Scan for the cell matching the given text and deliver its [X, Y] coordinate at center. 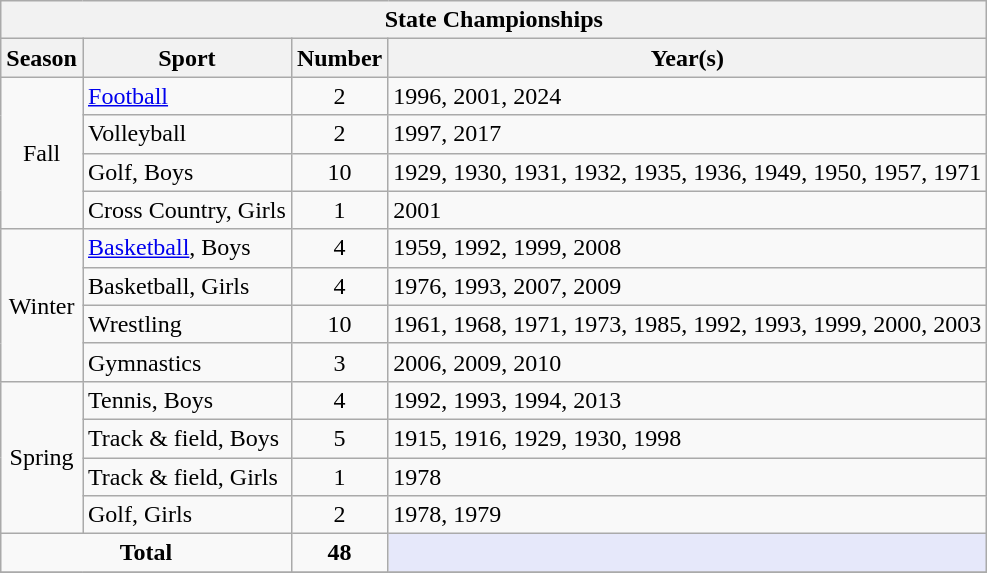
2006, 2009, 2010 [688, 362]
Gymnastics [186, 362]
Cross Country, Girls [186, 210]
Wrestling [186, 324]
Tennis, Boys [186, 400]
Season [42, 58]
Basketball, Girls [186, 286]
Golf, Girls [186, 515]
Football [186, 96]
Winter [42, 305]
1929, 1930, 1931, 1932, 1935, 1936, 1949, 1950, 1957, 1971 [688, 172]
1978, 1979 [688, 515]
1976, 1993, 2007, 2009 [688, 286]
1961, 1968, 1971, 1973, 1985, 1992, 1993, 1999, 2000, 2003 [688, 324]
1992, 1993, 1994, 2013 [688, 400]
Golf, Boys [186, 172]
Volleyball [186, 134]
48 [339, 553]
2001 [688, 210]
Year(s) [688, 58]
Total [146, 553]
Fall [42, 153]
Track & field, Girls [186, 477]
3 [339, 362]
1997, 2017 [688, 134]
Basketball, Boys [186, 248]
Track & field, Boys [186, 438]
Spring [42, 457]
Number [339, 58]
State Championships [494, 20]
1996, 2001, 2024 [688, 96]
1959, 1992, 1999, 2008 [688, 248]
Sport [186, 58]
5 [339, 438]
1978 [688, 477]
1915, 1916, 1929, 1930, 1998 [688, 438]
